Detect which cell encompasses the target text, then output its (X, Y) center coordinate. 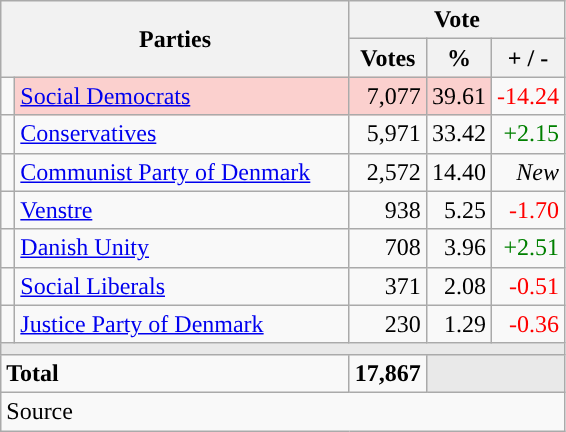
Parties (176, 39)
938 (388, 210)
708 (388, 248)
Venstre (182, 210)
+ / - (528, 58)
230 (388, 324)
+2.15 (528, 134)
Conservatives (182, 134)
Total (176, 373)
-1.70 (528, 210)
Danish Unity (182, 248)
-14.24 (528, 96)
New (528, 172)
2,572 (388, 172)
+2.51 (528, 248)
2.08 (458, 286)
14.40 (458, 172)
17,867 (388, 373)
Communist Party of Denmark (182, 172)
% (458, 58)
Source (283, 411)
-0.36 (528, 324)
33.42 (458, 134)
7,077 (388, 96)
371 (388, 286)
Votes (388, 58)
Social Liberals (182, 286)
Vote (456, 20)
Social Democrats (182, 96)
-0.51 (528, 286)
5.25 (458, 210)
5,971 (388, 134)
39.61 (458, 96)
1.29 (458, 324)
Justice Party of Denmark (182, 324)
3.96 (458, 248)
